Output the (x, y) coordinate of the center of the cell containing the given text.  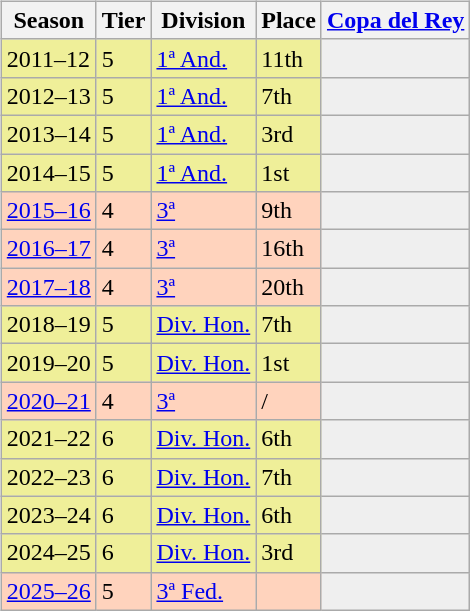
2021–22 (48, 439)
Place (289, 20)
2015–16 (48, 211)
2017–18 (48, 287)
11th (289, 58)
2018–19 (48, 325)
Copa del Rey (395, 20)
2024–25 (48, 553)
20th (289, 287)
16th (289, 249)
2019–20 (48, 363)
3ª Fed. (204, 591)
2012–13 (48, 96)
Season (48, 20)
Tier (124, 20)
2020–21 (48, 401)
2013–14 (48, 134)
2023–24 (48, 515)
2014–15 (48, 173)
2011–12 (48, 58)
9th (289, 211)
2025–26 (48, 591)
2022–23 (48, 477)
Division (204, 20)
/ (289, 401)
2016–17 (48, 249)
